Scan for the cell matching the given text and deliver its [x, y] coordinate at center. 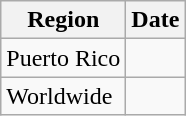
Region [64, 20]
Worldwide [64, 96]
Puerto Rico [64, 58]
Date [156, 20]
